Output the [X, Y] coordinate of the center of the cell containing the given text.  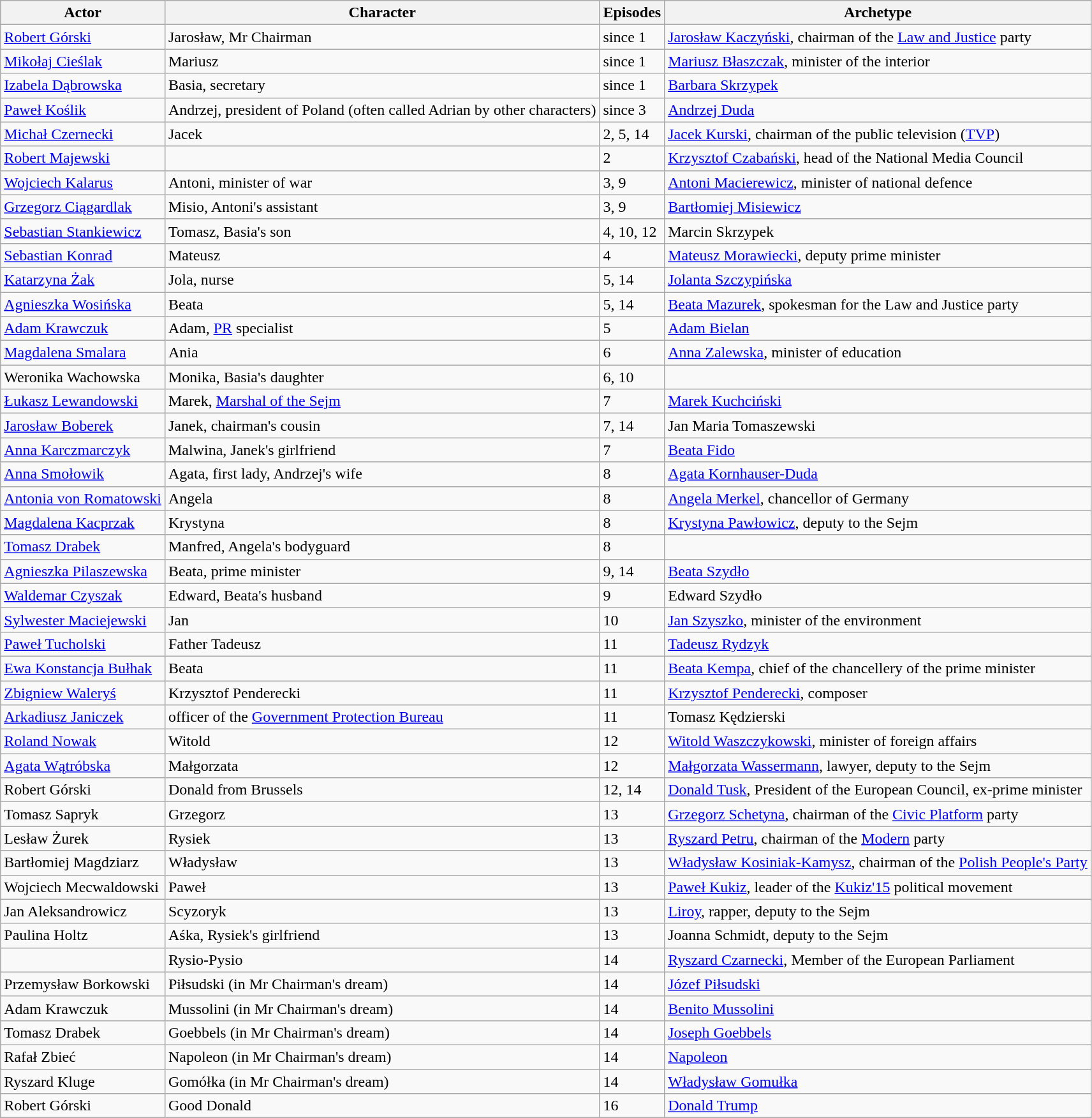
16 [632, 1106]
Napoleon [878, 1057]
7, 14 [632, 426]
Actor [83, 13]
5 [632, 329]
Marcin Skrzypek [878, 231]
9 [632, 595]
Roland Nowak [83, 742]
Katarzyna Żak [83, 279]
Donald Trump [878, 1106]
Mariusz Błaszczak, minister of the interior [878, 61]
Bartłomiej Misiewicz [878, 207]
Rysio-Pysio [381, 960]
Paweł Kukiz, leader of the Kukiz'15 political movement [878, 887]
Agnieszka Pilaszewska [83, 571]
Jarosław Boberek [83, 426]
Ewa Konstancja Bułhak [83, 668]
Jola, nurse [381, 279]
Napoleon (in Mr Chairman's dream) [381, 1057]
Tomasz Kędzierski [878, 717]
Anna Smołowik [83, 474]
Andrzej Duda [878, 110]
Jolanta Szczypińska [878, 279]
Malwina, Janek's girlfriend [381, 450]
Witold [381, 742]
Witold Waszczykowski, minister of foreign affairs [878, 742]
Paweł Tucholski [83, 644]
Małgorzata [381, 766]
Tadeusz Rydzyk [878, 644]
Wojciech Kalarus [83, 183]
Edward, Beata's husband [381, 595]
Beata Szydło [878, 571]
Antonia von Romatowski [83, 498]
Agnieszka Wosińska [83, 304]
Angela [381, 498]
Anna Karczmarczyk [83, 450]
2 [632, 158]
Magdalena Smalara [83, 353]
Józef Piłsudski [878, 984]
officer of the Government Protection Bureau [381, 717]
Donald Tusk, President of the European Council, ex-prime minister [878, 790]
Adam, PR specialist [381, 329]
Agata, first lady, Andrzej's wife [381, 474]
Jan [381, 620]
Agata Wątróbska [83, 766]
10 [632, 620]
Beata Fido [878, 450]
Scyzoryk [381, 911]
Paulina Holtz [83, 935]
Łukasz Lewandowski [83, 401]
Krzysztof Penderecki, composer [878, 692]
Paweł [381, 887]
Monika, Basia's daughter [381, 377]
Basia, secretary [381, 86]
Aśka, Rysiek's girlfriend [381, 935]
Władysław [381, 863]
Izabela Dąbrowska [83, 86]
Marek, Marshal of the Sejm [381, 401]
Edward Szydło [878, 595]
Przemysław Borkowski [83, 984]
Magdalena Kacprzak [83, 523]
Paweł Koślik [83, 110]
Tomasz Sapryk [83, 814]
Father Tadeusz [381, 644]
Mariusz [381, 61]
6, 10 [632, 377]
Małgorzata Wassermann, lawyer, deputy to the Sejm [878, 766]
Liroy, rapper, deputy to the Sejm [878, 911]
Goebbels (in Mr Chairman's dream) [381, 1032]
Wojciech Mecwaldowski [83, 887]
Piłsudski (in Mr Chairman's dream) [381, 984]
Angela Merkel, chancellor of Germany [878, 498]
Donald from Brussels [381, 790]
Weronika Wachowska [83, 377]
Mikołaj Cieślak [83, 61]
4 [632, 255]
Waldemar Czyszak [83, 595]
Sylwester Maciejewski [83, 620]
Marek Kuchciński [878, 401]
Jacek Kurski, chairman of the public television (TVP) [878, 134]
Arkadiusz Janiczek [83, 717]
Antoni, minister of war [381, 183]
Archetype [878, 13]
Ryszard Petru, chairman of the Modern party [878, 838]
Joanna Schmidt, deputy to the Sejm [878, 935]
Anna Zalewska, minister of education [878, 353]
Michał Czernecki [83, 134]
Jan Szyszko, minister of the environment [878, 620]
Tomasz, Basia's son [381, 231]
Zbigniew Waleryś [83, 692]
Grzegorz [381, 814]
Beata Mazurek, spokesman for the Law and Justice party [878, 304]
Rafał Zbieć [83, 1057]
since 3 [632, 110]
Robert Majewski [83, 158]
Good Donald [381, 1106]
Sebastian Stankiewicz [83, 231]
Gomółka (in Mr Chairman's dream) [381, 1082]
Janek, chairman's cousin [381, 426]
Mateusz Morawiecki, deputy prime minister [878, 255]
Mateusz [381, 255]
Beata Kempa, chief of the chancellery of the prime minister [878, 668]
Mussolini (in Mr Chairman's dream) [381, 1008]
Agata Kornhauser-Duda [878, 474]
Character [381, 13]
4, 10, 12 [632, 231]
Andrzej, president of Poland (often called Adrian by other characters) [381, 110]
Bartłomiej Magdziarz [83, 863]
12, 14 [632, 790]
Jarosław Kaczyński, chairman of the Law and Justice party [878, 37]
Jacek [381, 134]
9, 14 [632, 571]
Sebastian Konrad [83, 255]
Krzysztof Czabański, head of the National Media Council [878, 158]
Lesław Żurek [83, 838]
Antoni Macierewicz, minister of national defence [878, 183]
Episodes [632, 13]
Misio, Antoni's assistant [381, 207]
2, 5, 14 [632, 134]
Władysław Gomułka [878, 1082]
Jan Maria Tomaszewski [878, 426]
Krystyna Pawłowicz, deputy to the Sejm [878, 523]
Barbara Skrzypek [878, 86]
Jarosław, Mr Chairman [381, 37]
Krzysztof Penderecki [381, 692]
Ryszard Kluge [83, 1082]
Jan Aleksandrowicz [83, 911]
Adam Bielan [878, 329]
6 [632, 353]
Manfred, Angela's bodyguard [381, 547]
Ryszard Czarnecki, Member of the European Parliament [878, 960]
Benito Mussolini [878, 1008]
Krystyna [381, 523]
Grzegorz Schetyna, chairman of the Civic Platform party [878, 814]
Władysław Kosiniak-Kamysz, chairman of the Polish People's Party [878, 863]
Grzegorz Ciągardlak [83, 207]
Rysiek [381, 838]
Beata, prime minister [381, 571]
Joseph Goebbels [878, 1032]
Ania [381, 353]
